For the text-containing cell, return its midpoint in [x, y] coordinate format. 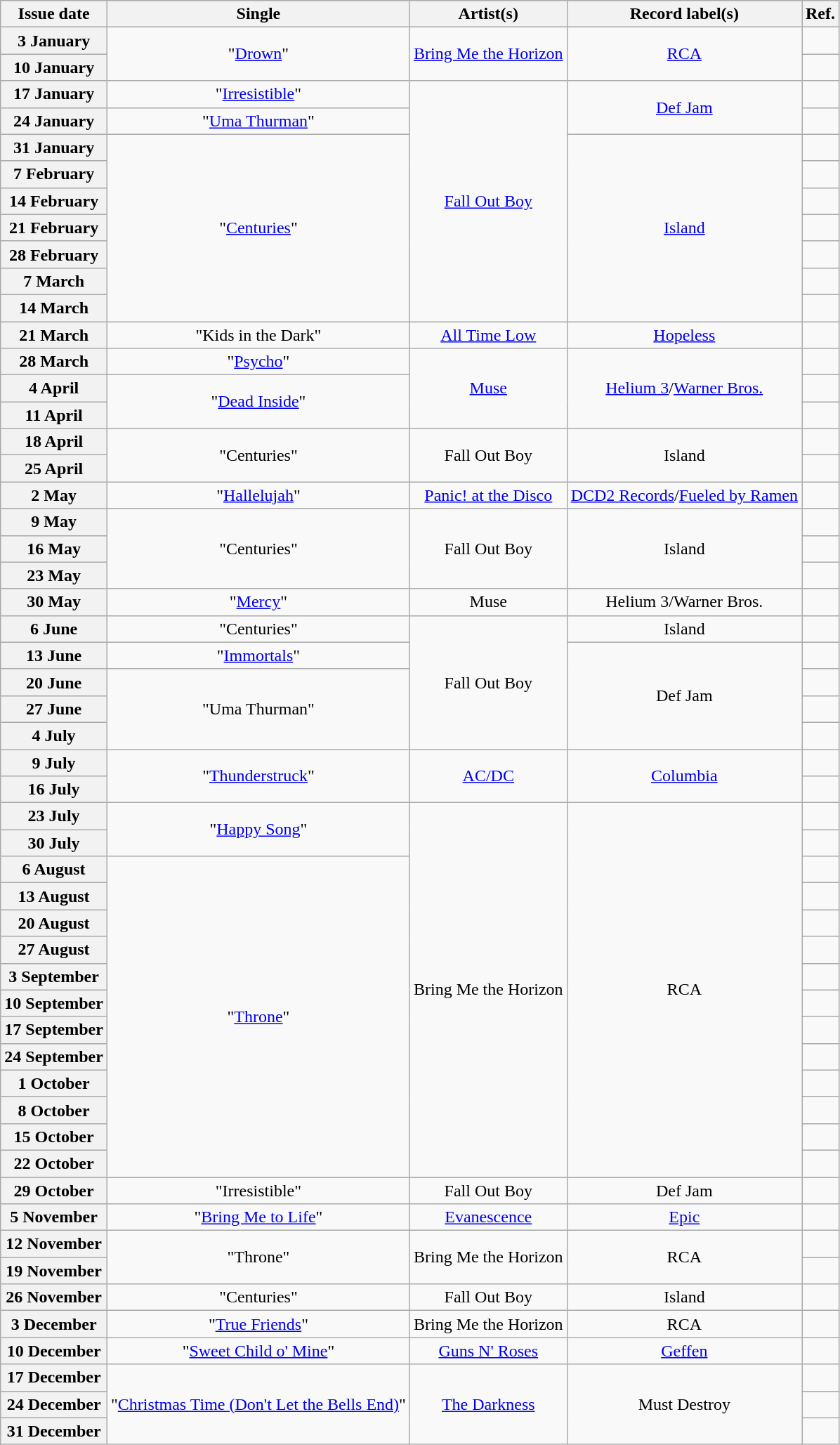
30 July [54, 843]
Geffen [684, 1351]
24 September [54, 1057]
16 July [54, 790]
26 November [54, 1297]
24 January [54, 121]
"Drown" [258, 54]
"Kids in the Dark" [258, 335]
Record label(s) [684, 14]
21 February [54, 228]
DCD2 Records/Fueled by Ramen [684, 495]
"Dead Inside" [258, 402]
5 November [54, 1217]
8 October [54, 1110]
Epic [684, 1217]
"Immortals" [258, 655]
17 December [54, 1378]
3 January [54, 41]
16 May [54, 549]
22 October [54, 1163]
4 July [54, 735]
2 May [54, 495]
10 January [54, 67]
19 November [54, 1271]
The Darkness [488, 1404]
31 January [54, 148]
Guns N' Roses [488, 1351]
12 November [54, 1244]
15 October [54, 1137]
14 February [54, 201]
1 October [54, 1083]
20 June [54, 682]
"True Friends" [258, 1324]
"Christmas Time (Don't Let the Bells End)" [258, 1404]
Issue date [54, 14]
24 December [54, 1404]
11 April [54, 415]
"Mercy" [258, 602]
6 August [54, 870]
28 March [54, 362]
3 December [54, 1324]
10 December [54, 1351]
17 January [54, 94]
Hopeless [684, 335]
Must Destroy [684, 1404]
29 October [54, 1191]
25 April [54, 469]
31 December [54, 1431]
Panic! at the Disco [488, 495]
4 April [54, 388]
AC/DC [488, 776]
"Hallelujah" [258, 495]
7 February [54, 174]
27 June [54, 709]
30 May [54, 602]
13 June [54, 655]
7 March [54, 281]
Artist(s) [488, 14]
23 May [54, 575]
Columbia [684, 776]
"Thunderstruck" [258, 776]
28 February [54, 254]
21 March [54, 335]
Ref. [820, 14]
9 July [54, 762]
13 August [54, 896]
14 March [54, 308]
"Bring Me to Life" [258, 1217]
17 September [54, 1030]
"Psycho" [258, 362]
"Sweet Child o' Mine" [258, 1351]
All Time Low [488, 335]
27 August [54, 950]
3 September [54, 976]
Evanescence [488, 1217]
20 August [54, 923]
Single [258, 14]
9 May [54, 522]
"Happy Song" [258, 830]
10 September [54, 1003]
6 June [54, 629]
18 April [54, 442]
23 July [54, 816]
